Capture the cell that displays the provided text and extract its (X, Y) central coordinate. 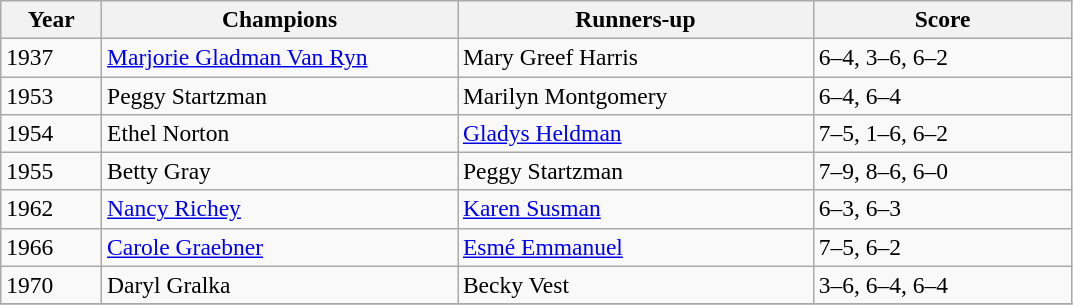
Score (942, 19)
Karen Susman (636, 209)
1970 (52, 285)
Becky Vest (636, 285)
Gladys Heldman (636, 133)
1966 (52, 247)
6–3, 6–3 (942, 209)
1962 (52, 209)
7–5, 6–2 (942, 247)
Marjorie Gladman Van Ryn (280, 57)
1954 (52, 133)
Year (52, 19)
7–9, 8–6, 6–0 (942, 171)
7–5, 1–6, 6–2 (942, 133)
Daryl Gralka (280, 285)
3–6, 6–4, 6–4 (942, 285)
1955 (52, 171)
Nancy Richey (280, 209)
Ethel Norton (280, 133)
Esmé Emmanuel (636, 247)
Marilyn Montgomery (636, 95)
Runners-up (636, 19)
Carole Graebner (280, 247)
6–4, 6–4 (942, 95)
6–4, 3–6, 6–2 (942, 57)
Betty Gray (280, 171)
Mary Greef Harris (636, 57)
Champions (280, 19)
1953 (52, 95)
1937 (52, 57)
